Provide the (x, y) coordinate of the cell's center where the given text is located.  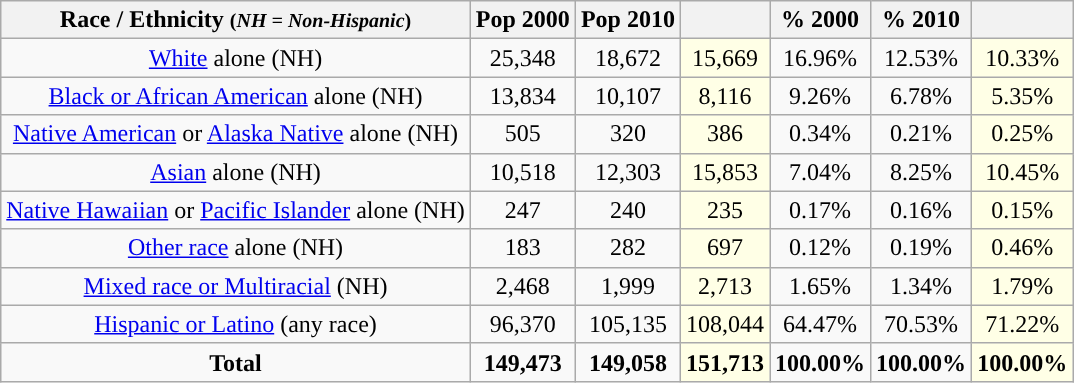
Race / Ethnicity (NH = Non-Hispanic) (236, 20)
247 (522, 210)
0.34% (820, 134)
10.45% (1022, 172)
10.33% (1022, 58)
1,999 (628, 286)
Native Hawaiian or Pacific Islander alone (NH) (236, 210)
25,348 (522, 58)
Hispanic or Latino (any race) (236, 324)
13,834 (522, 96)
2,468 (522, 286)
149,473 (522, 362)
0.46% (1022, 248)
697 (724, 248)
0.15% (1022, 210)
12,303 (628, 172)
0.21% (922, 134)
1.79% (1022, 286)
0.12% (820, 248)
10,107 (628, 96)
0.25% (1022, 134)
18,672 (628, 58)
151,713 (724, 362)
5.35% (1022, 96)
8,116 (724, 96)
0.19% (922, 248)
320 (628, 134)
0.16% (922, 210)
70.53% (922, 324)
% 2000 (820, 20)
149,058 (628, 362)
Black or African American alone (NH) (236, 96)
105,135 (628, 324)
505 (522, 134)
Asian alone (NH) (236, 172)
12.53% (922, 58)
White alone (NH) (236, 58)
16.96% (820, 58)
282 (628, 248)
386 (724, 134)
Mixed race or Multiracial (NH) (236, 286)
183 (522, 248)
9.26% (820, 96)
1.34% (922, 286)
Pop 2000 (522, 20)
64.47% (820, 324)
1.65% (820, 286)
96,370 (522, 324)
Other race alone (NH) (236, 248)
% 2010 (922, 20)
15,669 (724, 58)
71.22% (1022, 324)
0.17% (820, 210)
Total (236, 362)
Native American or Alaska Native alone (NH) (236, 134)
6.78% (922, 96)
2,713 (724, 286)
240 (628, 210)
8.25% (922, 172)
15,853 (724, 172)
7.04% (820, 172)
Pop 2010 (628, 20)
10,518 (522, 172)
235 (724, 210)
108,044 (724, 324)
